Search for the cell housing the specified text and yield its [X, Y] center coordinate. 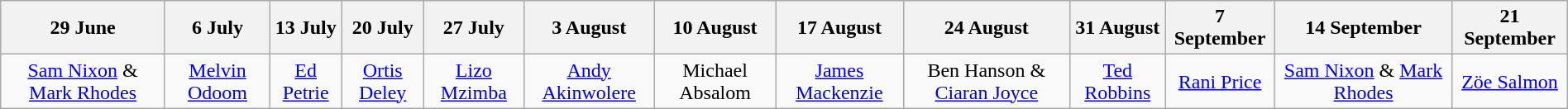
Ortis Deley [383, 81]
James Mackenzie [839, 81]
3 August [589, 28]
Ben Hanson & Ciaran Joyce [986, 81]
14 September [1363, 28]
Zöe Salmon [1510, 81]
Melvin Odoom [217, 81]
7 September [1220, 28]
17 August [839, 28]
27 July [474, 28]
Rani Price [1220, 81]
21 September [1510, 28]
Andy Akinwolere [589, 81]
13 July [306, 28]
24 August [986, 28]
20 July [383, 28]
Lizo Mzimba [474, 81]
Michael Absalom [715, 81]
6 July [217, 28]
Ted Robbins [1118, 81]
Ed Petrie [306, 81]
10 August [715, 28]
31 August [1118, 28]
29 June [83, 28]
